Search for the cell housing the specified text and yield its (X, Y) center coordinate. 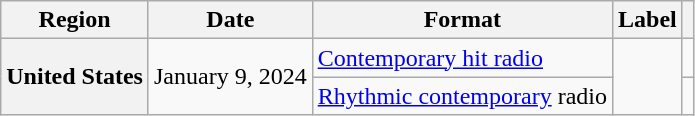
Rhythmic contemporary radio (462, 96)
Region (75, 20)
United States (75, 77)
Contemporary hit radio (462, 58)
Date (230, 20)
Label (648, 20)
January 9, 2024 (230, 77)
Format (462, 20)
